Return the (x, y) coordinate for the center point of the cell that contains the specified text.  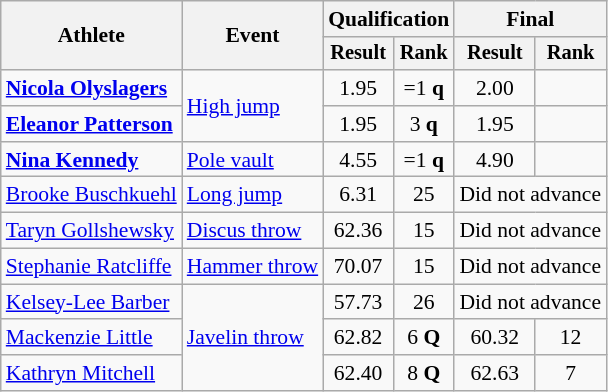
Mackenzie Little (92, 338)
Athlete (92, 36)
Final (530, 19)
Nicola Olyslagers (92, 88)
Long jump (252, 195)
Stephanie Ratcliffe (92, 267)
6 Q (424, 338)
4.55 (358, 160)
Qualification (388, 19)
57.73 (358, 302)
Eleanor Patterson (92, 124)
4.90 (494, 160)
12 (570, 338)
8 Q (424, 373)
3 q (424, 124)
2.00 (494, 88)
62.36 (358, 231)
60.32 (494, 338)
25 (424, 195)
70.07 (358, 267)
Javelin throw (252, 338)
Kelsey-Lee Barber (92, 302)
Nina Kennedy (92, 160)
62.40 (358, 373)
6.31 (358, 195)
7 (570, 373)
Discus throw (252, 231)
62.63 (494, 373)
26 (424, 302)
Brooke Buschkuehl (92, 195)
Event (252, 36)
62.82 (358, 338)
Taryn Gollshewsky (92, 231)
High jump (252, 106)
Kathryn Mitchell (92, 373)
Pole vault (252, 160)
Hammer throw (252, 267)
